Identify which cell holds the provided text, then report its (x, y) central coordinate. 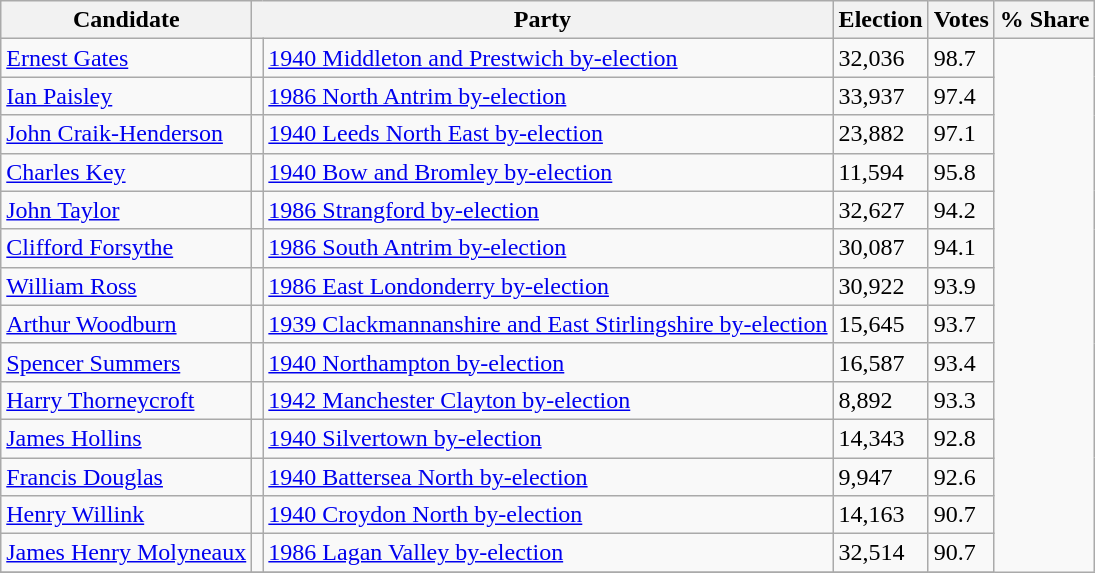
Arthur Woodburn (126, 324)
93.4 (961, 362)
1986 Lagan Valley by-election (548, 553)
93.9 (961, 286)
Henry Willink (126, 515)
94.2 (961, 210)
1986 North Antrim by-election (548, 96)
Harry Thorneycroft (126, 400)
93.7 (961, 324)
98.7 (961, 58)
Ernest Gates (126, 58)
32,036 (880, 58)
14,163 (880, 515)
23,882 (880, 134)
1940 Silvertown by-election (548, 438)
92.8 (961, 438)
Ian Paisley (126, 96)
Election (880, 20)
% Share (1044, 20)
97.4 (961, 96)
15,645 (880, 324)
1940 Bow and Bromley by-election (548, 172)
Francis Douglas (126, 477)
30,922 (880, 286)
1986 South Antrim by-election (548, 248)
11,594 (880, 172)
33,937 (880, 96)
William Ross (126, 286)
Votes (961, 20)
30,087 (880, 248)
93.3 (961, 400)
1940 Leeds North East by-election (548, 134)
John Craik-Henderson (126, 134)
95.8 (961, 172)
Party (542, 20)
Spencer Summers (126, 362)
92.6 (961, 477)
Clifford Forsythe (126, 248)
James Hollins (126, 438)
1986 East Londonderry by-election (548, 286)
14,343 (880, 438)
16,587 (880, 362)
1940 Croydon North by-election (548, 515)
1940 Northampton by-election (548, 362)
9,947 (880, 477)
1940 Middleton and Prestwich by-election (548, 58)
97.1 (961, 134)
1940 Battersea North by-election (548, 477)
8,892 (880, 400)
1986 Strangford by-election (548, 210)
Charles Key (126, 172)
Candidate (126, 20)
32,627 (880, 210)
1942 Manchester Clayton by-election (548, 400)
32,514 (880, 553)
1939 Clackmannanshire and East Stirlingshire by-election (548, 324)
94.1 (961, 248)
James Henry Molyneaux (126, 553)
John Taylor (126, 210)
